For the text-containing cell, return its midpoint in [x, y] coordinate format. 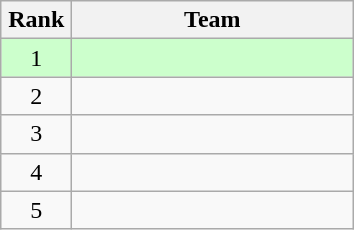
Team [212, 20]
5 [36, 210]
4 [36, 172]
3 [36, 134]
1 [36, 58]
Rank [36, 20]
2 [36, 96]
